Return (x, y) of the center of cell containing provided text 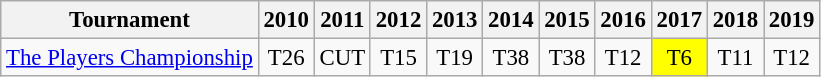
T19 (455, 58)
T11 (735, 58)
2013 (455, 20)
2012 (398, 20)
CUT (342, 58)
2019 (792, 20)
2017 (679, 20)
Tournament (130, 20)
2010 (286, 20)
2011 (342, 20)
T6 (679, 58)
2018 (735, 20)
2016 (623, 20)
The Players Championship (130, 58)
2014 (511, 20)
2015 (567, 20)
T15 (398, 58)
T26 (286, 58)
